From the cell containing the given text, extract its center point as [X, Y] coordinate. 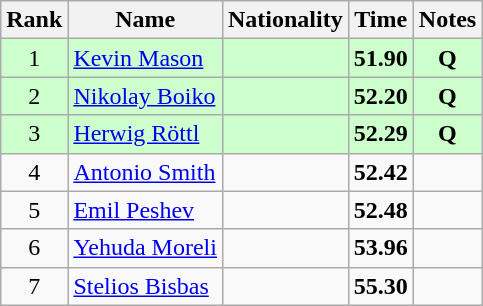
1 [34, 58]
Name [146, 20]
4 [34, 172]
5 [34, 210]
Yehuda Moreli [146, 248]
52.20 [380, 96]
2 [34, 96]
53.96 [380, 248]
52.48 [380, 210]
55.30 [380, 286]
Rank [34, 20]
Nationality [285, 20]
51.90 [380, 58]
Emil Peshev [146, 210]
Time [380, 20]
7 [34, 286]
52.29 [380, 134]
Herwig Röttl [146, 134]
Nikolay Boiko [146, 96]
3 [34, 134]
52.42 [380, 172]
Stelios Bisbas [146, 286]
Antonio Smith [146, 172]
Notes [447, 20]
6 [34, 248]
Kevin Mason [146, 58]
